Detect which cell encompasses the target text, then output its (x, y) center coordinate. 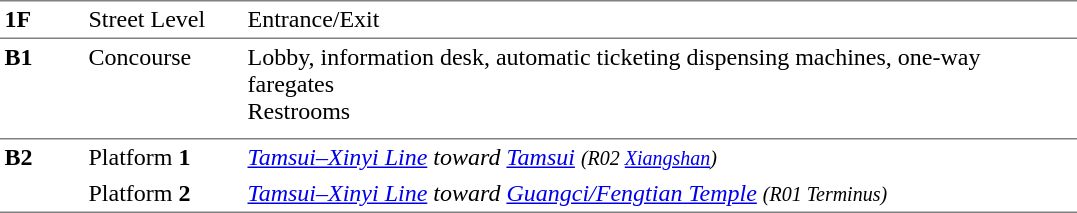
Platform 1 (164, 158)
Concourse (164, 89)
Entrance/Exit (660, 20)
B1 (42, 89)
Tamsui–Xinyi Line toward Tamsui (R02 Xiangshan) (660, 158)
1F (42, 20)
Lobby, information desk, automatic ticketing dispensing machines, one-way faregates Restrooms (660, 84)
Street Level (164, 20)
